Return [X, Y] of the center of cell containing provided text 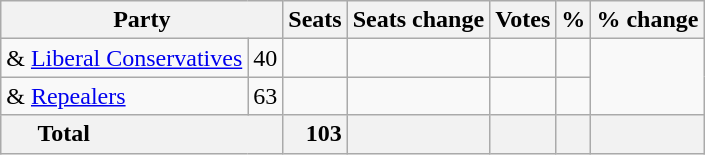
% [574, 20]
40 [266, 58]
& Repealers [124, 96]
63 [266, 96]
% change [648, 20]
Seats [315, 20]
Votes [523, 20]
Total [142, 134]
103 [315, 134]
& Liberal Conservatives [124, 58]
Seats change [418, 20]
Party [142, 20]
